Locate the cell with the specified text and output its (x, y) center coordinate. 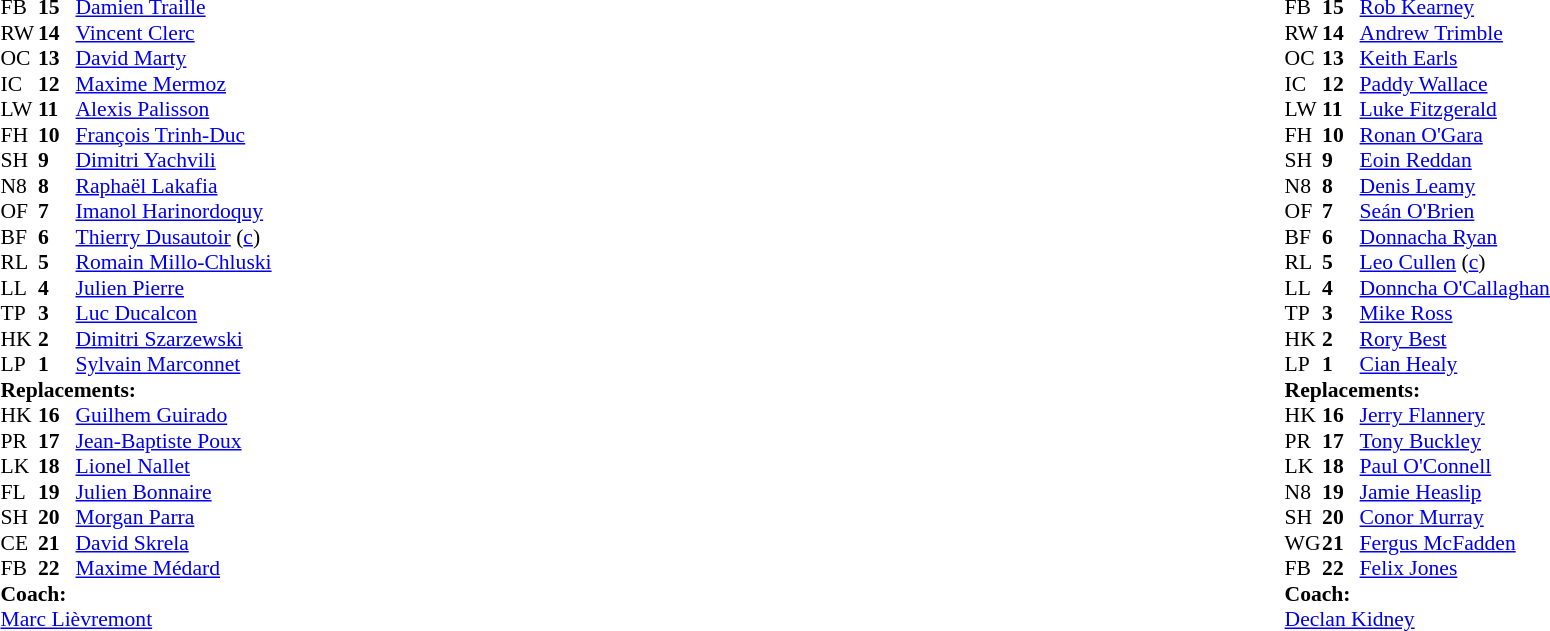
Maxime Mermoz (174, 84)
Felix Jones (1455, 569)
Raphaël Lakafia (174, 186)
David Marty (174, 59)
CE (19, 543)
Rory Best (1455, 339)
Denis Leamy (1455, 186)
Dimitri Yachvili (174, 161)
Lionel Nallet (174, 467)
Jamie Heaslip (1455, 492)
WG (1304, 543)
Cian Healy (1455, 365)
Paddy Wallace (1455, 84)
Julien Pierre (174, 288)
Fergus McFadden (1455, 543)
Maxime Médard (174, 569)
Leo Cullen (c) (1455, 263)
Morgan Parra (174, 517)
Conor Murray (1455, 517)
Jean-Baptiste Poux (174, 441)
Dimitri Szarzewski (174, 339)
Tony Buckley (1455, 441)
Alexis Palisson (174, 109)
Seán O'Brien (1455, 211)
Ronan O'Gara (1455, 135)
Andrew Trimble (1455, 33)
Luc Ducalcon (174, 313)
Guilhem Guirado (174, 415)
Imanol Harinordoquy (174, 211)
Donnacha Ryan (1455, 237)
Romain Millo-Chluski (174, 263)
Thierry Dusautoir (c) (174, 237)
Julien Bonnaire (174, 492)
Jerry Flannery (1455, 415)
Keith Earls (1455, 59)
Luke Fitzgerald (1455, 109)
Vincent Clerc (174, 33)
Mike Ross (1455, 313)
FL (19, 492)
Eoin Reddan (1455, 161)
David Skrela (174, 543)
Sylvain Marconnet (174, 365)
Donncha O'Callaghan (1455, 288)
Paul O'Connell (1455, 467)
François Trinh-Duc (174, 135)
